Output the (x, y) coordinate of the center of the cell containing the given text.  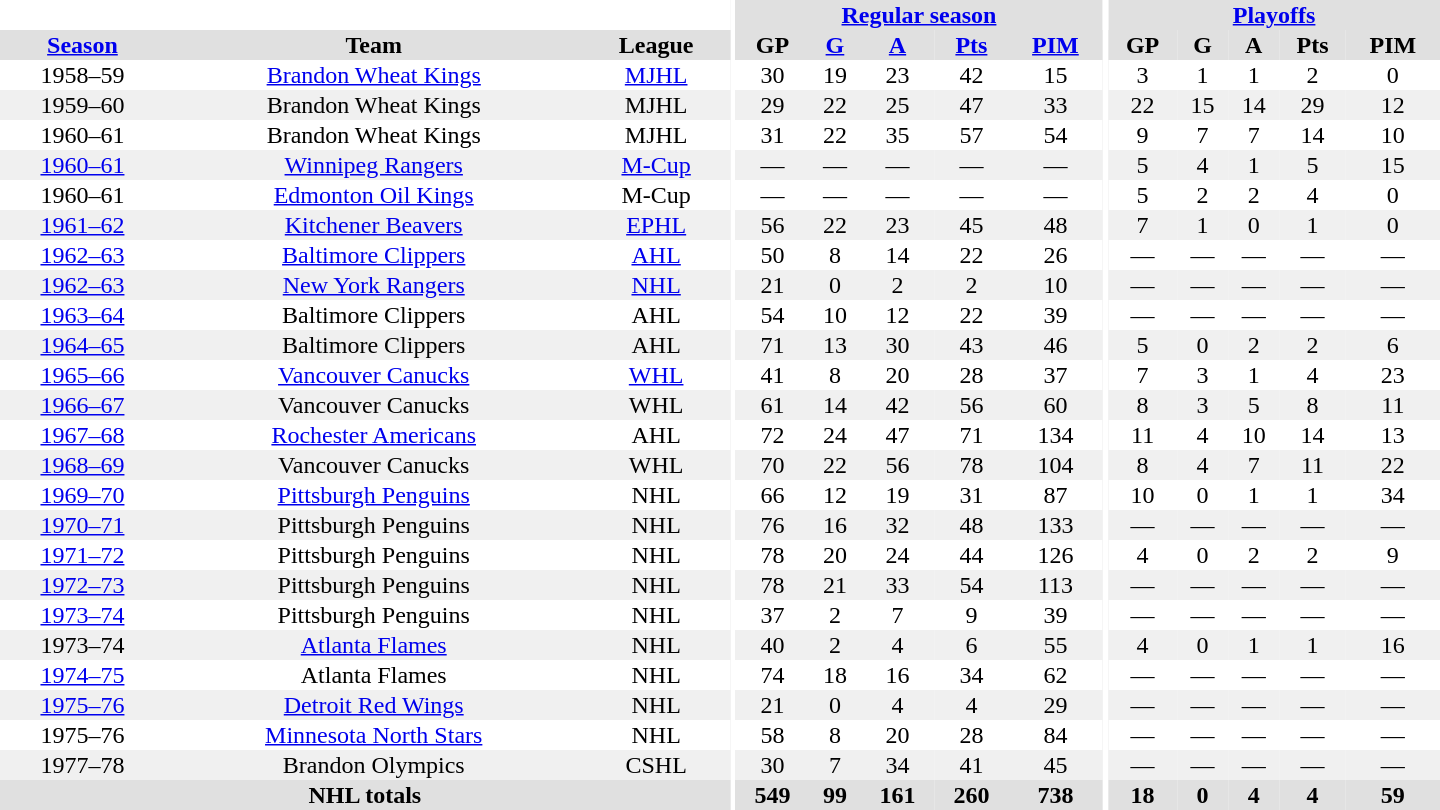
Minnesota North Stars (374, 735)
1970–71 (82, 525)
46 (1055, 345)
1967–68 (82, 435)
1964–65 (82, 345)
Team (374, 45)
59 (1393, 795)
74 (772, 675)
Kitchener Beavers (374, 225)
62 (1055, 675)
Detroit Red Wings (374, 705)
1972–73 (82, 585)
60 (1055, 405)
549 (772, 795)
Rochester Americans (374, 435)
260 (971, 795)
1966–67 (82, 405)
EPHL (656, 225)
126 (1055, 555)
Winnipeg Rangers (374, 165)
161 (898, 795)
35 (898, 135)
76 (772, 525)
1959–60 (82, 105)
Brandon Olympics (374, 765)
50 (772, 255)
58 (772, 735)
1961–62 (82, 225)
25 (898, 105)
1971–72 (82, 555)
87 (1055, 495)
72 (772, 435)
League (656, 45)
133 (1055, 525)
1977–78 (82, 765)
26 (1055, 255)
84 (1055, 735)
44 (971, 555)
1963–64 (82, 315)
66 (772, 495)
104 (1055, 465)
1958–59 (82, 75)
57 (971, 135)
55 (1055, 645)
NHL totals (365, 795)
40 (772, 645)
Regular season (918, 15)
99 (834, 795)
738 (1055, 795)
Playoffs (1274, 15)
134 (1055, 435)
1974–75 (82, 675)
1965–66 (82, 375)
61 (772, 405)
CSHL (656, 765)
New York Rangers (374, 285)
70 (772, 465)
Edmonton Oil Kings (374, 195)
Season (82, 45)
113 (1055, 585)
43 (971, 345)
1968–69 (82, 465)
1969–70 (82, 495)
32 (898, 525)
